Identify which cell holds the provided text, then report its [X, Y] central coordinate. 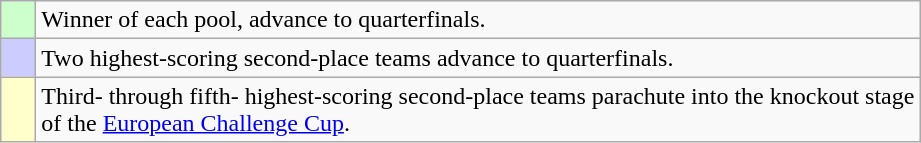
Winner of each pool, advance to quarterfinals. [478, 20]
Third- through fifth- highest-scoring second-place teams parachute into the knockout stageof the European Challenge Cup. [478, 110]
Two highest-scoring second-place teams advance to quarterfinals. [478, 58]
